Detect which cell encompasses the target text, then output its [X, Y] center coordinate. 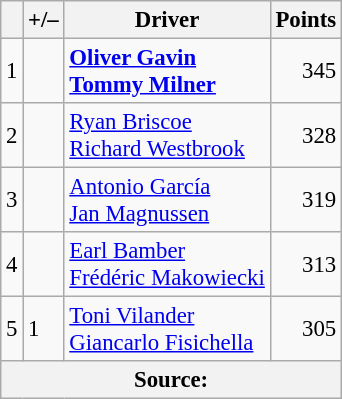
Points [306, 20]
Antonio García Jan Magnussen [167, 200]
Toni Vilander Giancarlo Fisichella [167, 330]
Oliver Gavin Tommy Milner [167, 72]
+/– [44, 20]
319 [306, 200]
2 [12, 136]
Driver [167, 20]
3 [12, 200]
305 [306, 330]
328 [306, 136]
5 [12, 330]
4 [12, 264]
Earl Bamber Frédéric Makowiecki [167, 264]
345 [306, 72]
313 [306, 264]
Ryan Briscoe Richard Westbrook [167, 136]
